Return (X, Y) of the center of cell containing provided text 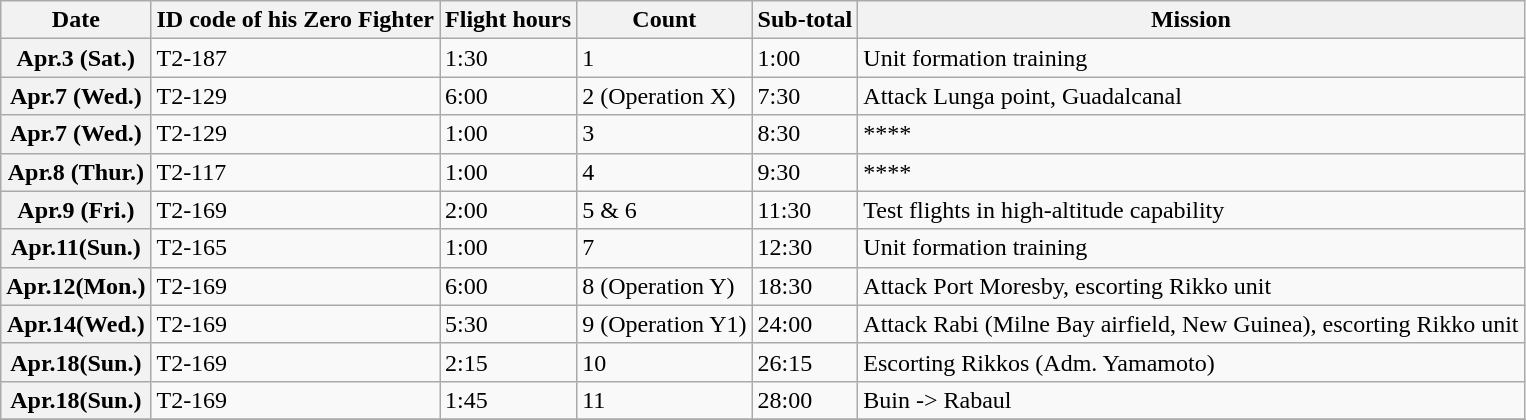
7 (664, 248)
1:30 (508, 58)
T2-117 (296, 172)
2 (Operation X) (664, 96)
Apr.12(Mon.) (76, 286)
2:00 (508, 210)
Escorting Rikkos (Adm. Yamamoto) (1191, 362)
2:15 (508, 362)
18:30 (805, 286)
Apr.9 (Fri.) (76, 210)
Apr.8 (Thur.) (76, 172)
24:00 (805, 324)
Mission (1191, 20)
7:30 (805, 96)
Sub-total (805, 20)
Buin -> Rabaul (1191, 400)
Flight hours (508, 20)
9 (Operation Y1) (664, 324)
T2-187 (296, 58)
Apr.14(Wed.) (76, 324)
10 (664, 362)
Attack Port Moresby, escorting Rikko unit (1191, 286)
1 (664, 58)
Apr.11(Sun.) (76, 248)
8 (Operation Y) (664, 286)
5 & 6 (664, 210)
26:15 (805, 362)
11:30 (805, 210)
Count (664, 20)
11 (664, 400)
12:30 (805, 248)
1:45 (508, 400)
Date (76, 20)
3 (664, 134)
28:00 (805, 400)
Test flights in high-altitude capability (1191, 210)
ID code of his Zero Fighter (296, 20)
5:30 (508, 324)
9:30 (805, 172)
8:30 (805, 134)
T2-165 (296, 248)
Apr.3 (Sat.) (76, 58)
Attack Lunga point, Guadalcanal (1191, 96)
Attack Rabi (Milne Bay airfield, New Guinea), escorting Rikko unit (1191, 324)
4 (664, 172)
